Capture the cell that displays the provided text and extract its [x, y] central coordinate. 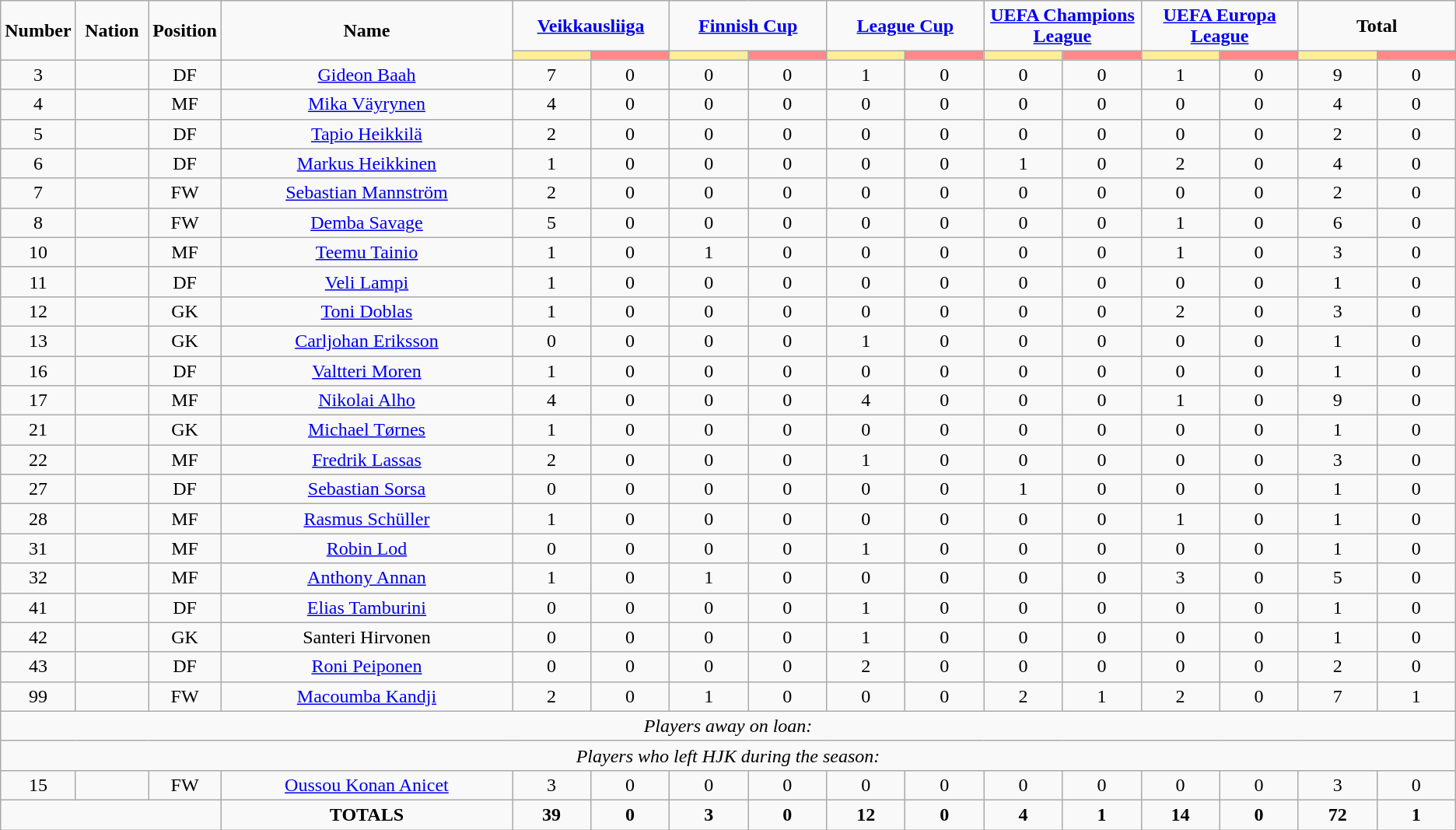
Number [38, 30]
21 [38, 430]
28 [38, 519]
Nikolai Alho [366, 401]
Nation [112, 30]
43 [38, 667]
Players who left HJK during the season: [728, 755]
39 [551, 814]
Mika Väyrynen [366, 104]
Michael Tørnes [366, 430]
16 [38, 371]
Demba Savage [366, 222]
31 [38, 548]
UEFA Europa League [1220, 26]
Carljohan Eriksson [366, 341]
99 [38, 696]
Toni Doblas [366, 311]
42 [38, 637]
Sebastian Sorsa [366, 489]
Tapio Heikkilä [366, 134]
10 [38, 252]
Macoumba Kandji [366, 696]
Total [1377, 26]
Roni Peiponen [366, 667]
13 [38, 341]
17 [38, 401]
Finnish Cup [748, 26]
TOTALS [366, 814]
UEFA Champions League [1062, 26]
8 [38, 222]
Players away on loan: [728, 726]
22 [38, 460]
Veikkausliiga [590, 26]
11 [38, 282]
Markus Heikkinen [366, 163]
League Cup [905, 26]
Gideon Baah [366, 75]
Oussou Konan Anicet [366, 785]
41 [38, 608]
15 [38, 785]
32 [38, 578]
Elias Tamburini [366, 608]
Name [366, 30]
27 [38, 489]
Santeri Hirvonen [366, 637]
72 [1338, 814]
14 [1181, 814]
Teemu Tainio [366, 252]
Fredrik Lassas [366, 460]
Valtteri Moren [366, 371]
Anthony Annan [366, 578]
Veli Lampi [366, 282]
Rasmus Schüller [366, 519]
Robin Lod [366, 548]
Position [185, 30]
Sebastian Mannström [366, 193]
